Determine the (x, y) coordinate at the center of the cell enclosing the given text.  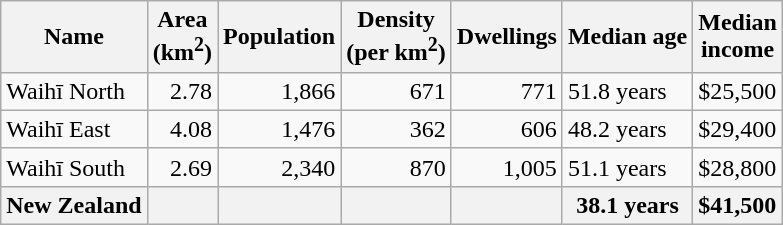
1,005 (506, 167)
2,340 (280, 167)
$25,500 (738, 91)
Median age (627, 37)
362 (396, 129)
51.8 years (627, 91)
Medianincome (738, 37)
771 (506, 91)
48.2 years (627, 129)
Waihī North (74, 91)
$41,500 (738, 205)
870 (396, 167)
Density(per km2) (396, 37)
Waihī South (74, 167)
4.08 (182, 129)
1,866 (280, 91)
51.1 years (627, 167)
New Zealand (74, 205)
38.1 years (627, 205)
$28,800 (738, 167)
Dwellings (506, 37)
Name (74, 37)
Area(km2) (182, 37)
Waihī East (74, 129)
$29,400 (738, 129)
Population (280, 37)
1,476 (280, 129)
2.78 (182, 91)
2.69 (182, 167)
671 (396, 91)
606 (506, 129)
